Extract the [X, Y] coordinate from the center of the cell holding the provided text.  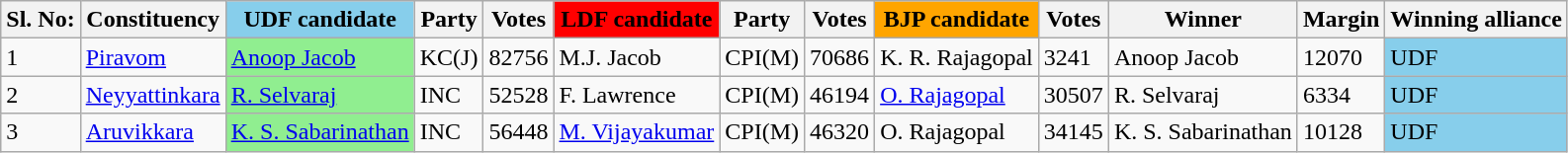
M.J. Jacob [637, 57]
52528 [518, 95]
46194 [840, 95]
12070 [1341, 57]
M. Vijayakumar [637, 132]
1 [41, 57]
46320 [840, 132]
Piravom [152, 57]
Winner [1202, 20]
3241 [1074, 57]
LDF candidate [637, 20]
F. Lawrence [637, 95]
Margin [1341, 20]
Neyyattinkara [152, 95]
3 [41, 132]
82756 [518, 57]
KC(J) [449, 57]
10128 [1341, 132]
Sl. No: [41, 20]
2 [41, 95]
30507 [1074, 95]
34145 [1074, 132]
Constituency [152, 20]
6334 [1341, 95]
BJP candidate [957, 20]
K. R. Rajagopal [957, 57]
Winning alliance [1477, 20]
Aruvikkara [152, 132]
70686 [840, 57]
UDF candidate [320, 20]
56448 [518, 132]
